Search for the cell housing the specified text and yield its [X, Y] center coordinate. 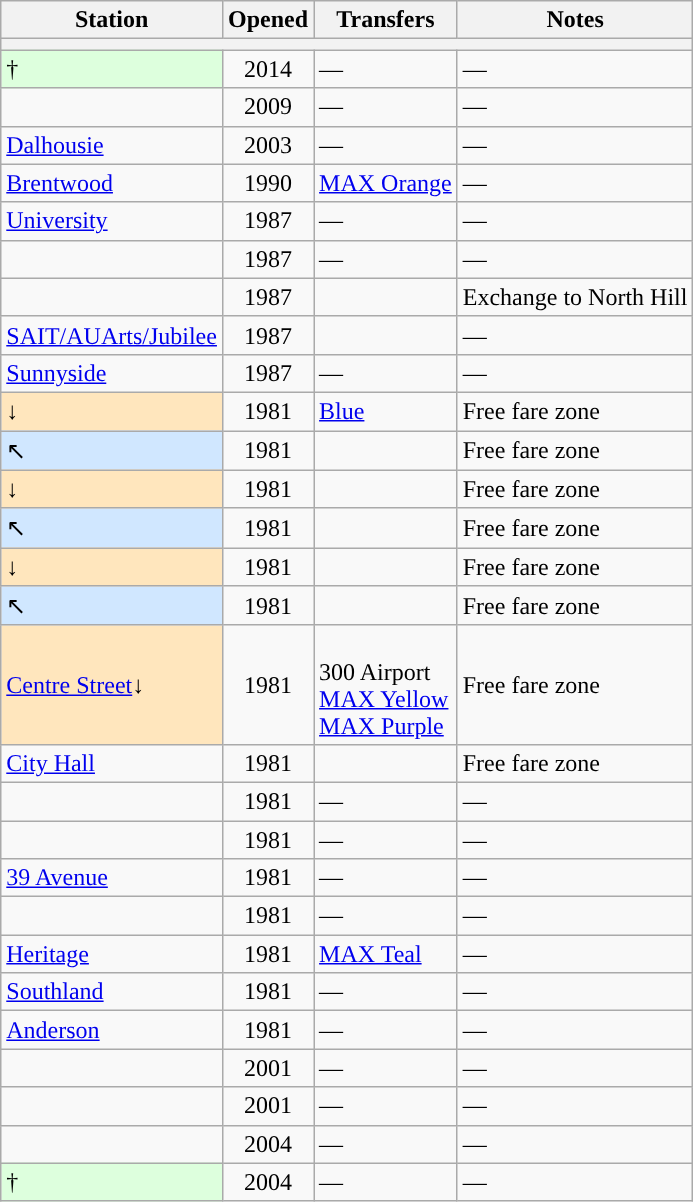
2009 [268, 107]
Sunnyside [112, 373]
Notes [575, 20]
300 Airport MAX Yellow MAX Purple [386, 684]
Brentwood [112, 183]
2003 [268, 145]
2014 [268, 69]
University [112, 221]
MAX Orange [386, 183]
1990 [268, 183]
Heritage [112, 954]
Station [112, 20]
Blue [386, 411]
39 Avenue [112, 878]
Transfers [386, 20]
Southland [112, 992]
Opened [268, 20]
Exchange to North Hill [575, 297]
Dalhousie [112, 145]
Centre Street↓ [112, 684]
City Hall [112, 763]
MAX Teal [386, 954]
Anderson [112, 1030]
SAIT/AUArts/Jubilee [112, 335]
